Search for the cell housing the specified text and yield its (X, Y) center coordinate. 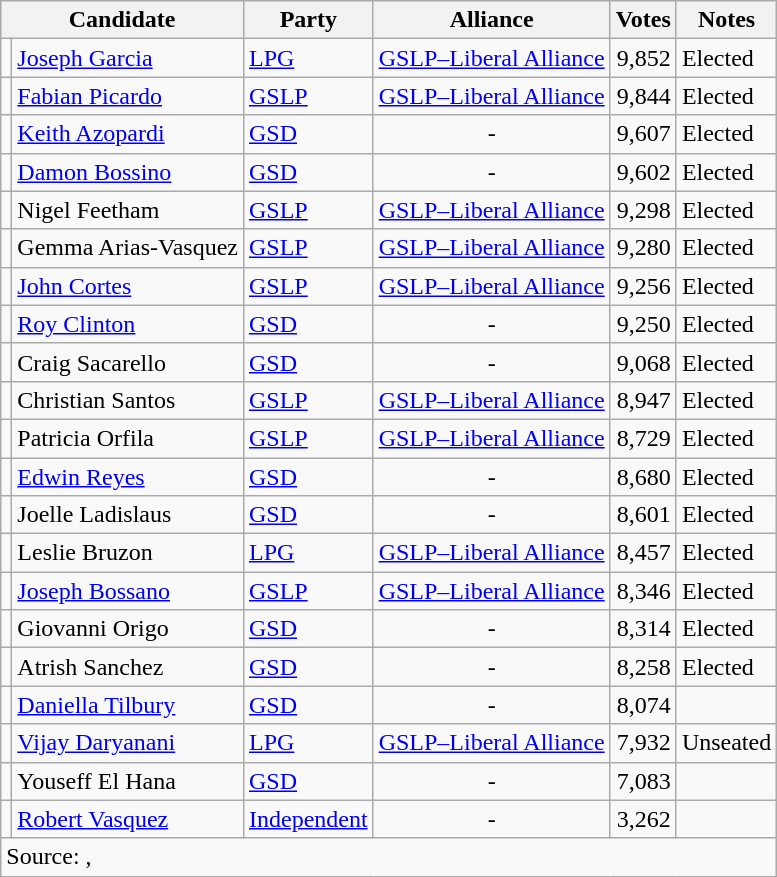
8,457 (643, 553)
Patricia Orfila (128, 438)
9,250 (643, 324)
8,947 (643, 400)
8,680 (643, 477)
Fabian Picardo (128, 96)
Vijay Daryanani (128, 743)
8,729 (643, 438)
Notes (726, 20)
7,932 (643, 743)
Source: , (389, 857)
8,601 (643, 515)
9,068 (643, 362)
Candidate (122, 20)
8,346 (643, 591)
John Cortes (128, 286)
9,844 (643, 96)
Keith Azopardi (128, 134)
9,852 (643, 58)
9,256 (643, 286)
Atrish Sanchez (128, 667)
Alliance (492, 20)
Independent (308, 819)
Party (308, 20)
Joseph Garcia (128, 58)
3,262 (643, 819)
Christian Santos (128, 400)
9,298 (643, 210)
Joelle Ladislaus (128, 515)
Robert Vasquez (128, 819)
Damon Bossino (128, 172)
Craig Sacarello (128, 362)
Youseff El Hana (128, 781)
Unseated (726, 743)
Daniella Tilbury (128, 705)
7,083 (643, 781)
8,074 (643, 705)
Joseph Bossano (128, 591)
8,258 (643, 667)
Gemma Arias-Vasquez (128, 248)
Roy Clinton (128, 324)
8,314 (643, 629)
9,602 (643, 172)
9,607 (643, 134)
9,280 (643, 248)
Nigel Feetham (128, 210)
Giovanni Origo (128, 629)
Leslie Bruzon (128, 553)
Edwin Reyes (128, 477)
Votes (643, 20)
